Detect which cell encompasses the target text, then output its (X, Y) center coordinate. 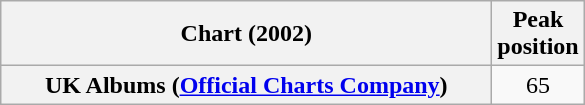
65 (538, 85)
Peakposition (538, 34)
UK Albums (Official Charts Company) (246, 85)
Chart (2002) (246, 34)
